From the cell containing the given text, extract its center point as (X, Y) coordinate. 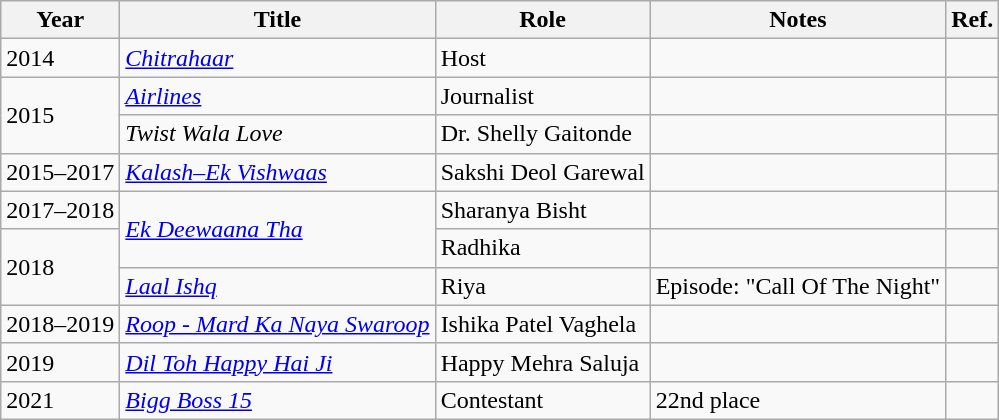
Laal Ishq (278, 286)
2017–2018 (60, 210)
2018–2019 (60, 324)
2014 (60, 58)
Radhika (542, 248)
2018 (60, 267)
Dil Toh Happy Hai Ji (278, 362)
2015–2017 (60, 172)
22nd place (798, 400)
Ek Deewaana Tha (278, 229)
Year (60, 20)
Host (542, 58)
2021 (60, 400)
Notes (798, 20)
Role (542, 20)
Title (278, 20)
Happy Mehra Saluja (542, 362)
Bigg Boss 15 (278, 400)
Kalash–Ek Vishwaas (278, 172)
Ref. (972, 20)
Sakshi Deol Garewal (542, 172)
Airlines (278, 96)
2019 (60, 362)
2015 (60, 115)
Dr. Shelly Gaitonde (542, 134)
Roop - Mard Ka Naya Swaroop (278, 324)
Twist Wala Love (278, 134)
Journalist (542, 96)
Chitrahaar (278, 58)
Riya (542, 286)
Contestant (542, 400)
Episode: "Call Of The Night" (798, 286)
Sharanya Bisht (542, 210)
Ishika Patel Vaghela (542, 324)
